Detect which cell encompasses the target text, then output its [x, y] center coordinate. 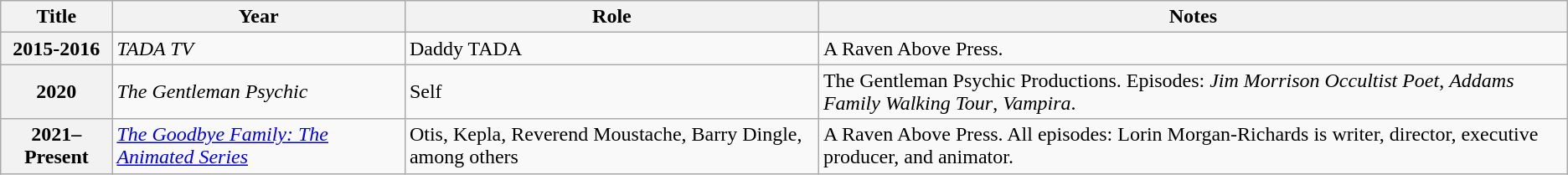
A Raven Above Press. [1193, 49]
Year [259, 17]
The Goodbye Family: The Animated Series [259, 146]
Title [57, 17]
2021–Present [57, 146]
Daddy TADA [611, 49]
A Raven Above Press. All episodes: Lorin Morgan-Richards is writer, director, executive producer, and animator. [1193, 146]
Notes [1193, 17]
Otis, Kepla, Reverend Moustache, Barry Dingle, among others [611, 146]
TADA TV [259, 49]
The Gentleman Psychic Productions. Episodes: Jim Morrison Occultist Poet, Addams Family Walking Tour, Vampira. [1193, 92]
The Gentleman Psychic [259, 92]
Role [611, 17]
2015-2016 [57, 49]
Self [611, 92]
2020 [57, 92]
